Locate the cell with the specified text and output its [X, Y] center coordinate. 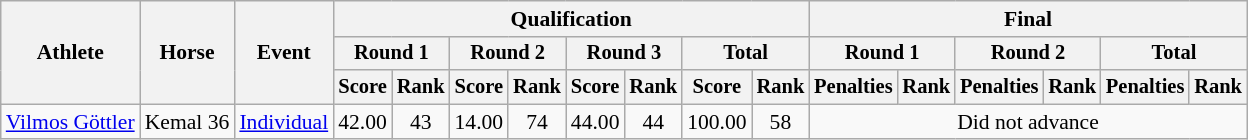
44.00 [596, 122]
42.00 [362, 122]
14.00 [480, 122]
43 [421, 122]
44 [654, 122]
Vilmos Göttler [70, 122]
Kemal 36 [188, 122]
Qualification [571, 19]
Round 3 [624, 54]
Event [284, 52]
100.00 [716, 122]
Horse [188, 52]
Individual [284, 122]
74 [537, 122]
Final [1028, 19]
Did not advance [1028, 122]
58 [781, 122]
Athlete [70, 52]
